Output the (x, y) coordinate of the center of the cell containing the given text.  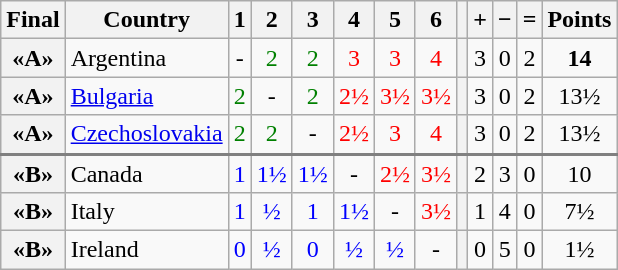
− (504, 20)
10 (580, 174)
Czechoslovakia (146, 134)
Argentina (146, 58)
7½ (580, 212)
Italy (146, 212)
Final (33, 20)
Canada (146, 174)
+ (480, 20)
Country (146, 20)
= (530, 20)
Ireland (146, 250)
Bulgaria (146, 96)
14 (580, 58)
6 (436, 20)
Points (580, 20)
